Output the [x, y] coordinate of the center of the cell containing the given text.  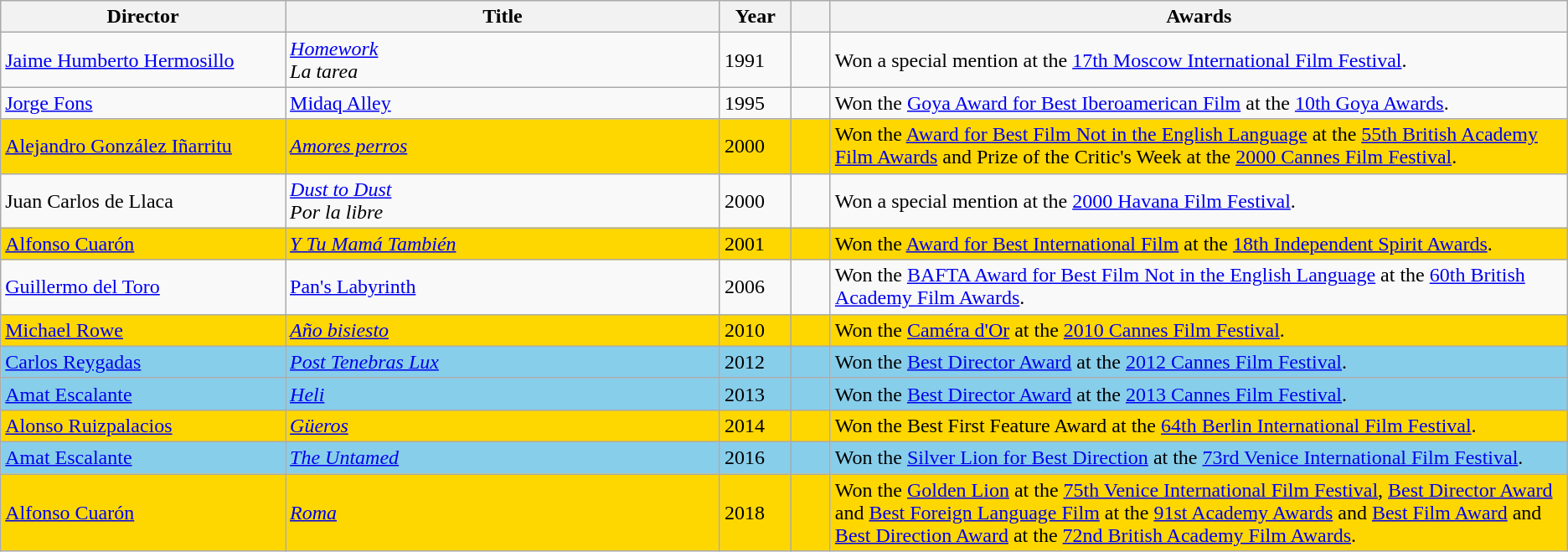
Dust to DustPor la libre [503, 201]
Midaq Alley [503, 103]
Roma [503, 513]
Y Tu Mamá También [503, 244]
2016 [756, 457]
Year [756, 17]
1991 [756, 60]
Michael Rowe [143, 330]
Jorge Fons [143, 103]
Alejandro González Iñarritu [143, 146]
Guillermo del Toro [143, 286]
Director [143, 17]
Alonso Ruizpalacios [143, 426]
2014 [756, 426]
Won the Goya Award for Best Iberoamerican Film at the 10th Goya Awards. [1199, 103]
Jaime Humberto Hermosillo [143, 60]
Title [503, 17]
Año bisiesto [503, 330]
Post Tenebras Lux [503, 362]
Juan Carlos de Llaca [143, 201]
2013 [756, 394]
Won the Best Director Award at the 2012 Cannes Film Festival. [1199, 362]
Güeros [503, 426]
Carlos Reygadas [143, 362]
Pan's Labyrinth [503, 286]
2010 [756, 330]
2006 [756, 286]
2012 [756, 362]
Amores perros [503, 146]
Awards [1199, 17]
Won the Best First Feature Award at the 64th Berlin International Film Festival. [1199, 426]
2001 [756, 244]
Won a special mention at the 2000 Havana Film Festival. [1199, 201]
Won a special mention at the 17th Moscow International Film Festival. [1199, 60]
The Untamed [503, 457]
Won the Best Director Award at the 2013 Cannes Film Festival. [1199, 394]
1995 [756, 103]
Won the Award for Best International Film at the 18th Independent Spirit Awards. [1199, 244]
Won the BAFTA Award for Best Film Not in the English Language at the 60th British Academy Film Awards. [1199, 286]
Won the Caméra d'Or at the 2010 Cannes Film Festival. [1199, 330]
Won the Silver Lion for Best Direction at the 73rd Venice International Film Festival. [1199, 457]
Heli [503, 394]
2018 [756, 513]
HomeworkLa tarea [503, 60]
